Capture the cell that displays the provided text and extract its (X, Y) central coordinate. 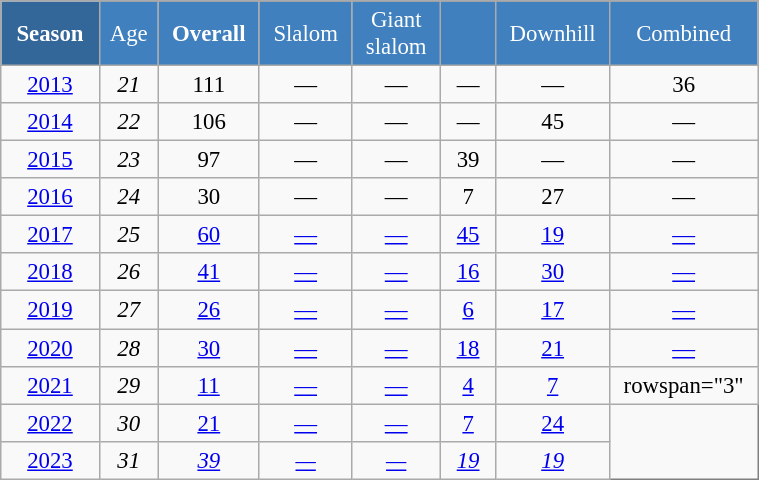
16 (468, 273)
97 (208, 160)
Overall (208, 34)
31 (128, 460)
18 (468, 348)
22 (128, 122)
2022 (50, 423)
41 (208, 273)
2014 (50, 122)
36 (684, 85)
rowspan="3" (684, 385)
Slalom (305, 34)
2017 (50, 235)
Season (50, 34)
2015 (50, 160)
Giantslalom (396, 34)
Downhill (553, 34)
2018 (50, 273)
29 (128, 385)
60 (208, 235)
11 (208, 385)
23 (128, 160)
6 (468, 310)
25 (128, 235)
2021 (50, 385)
2013 (50, 85)
4 (468, 385)
2016 (50, 197)
2019 (50, 310)
2023 (50, 460)
Age (128, 34)
Combined (684, 34)
106 (208, 122)
28 (128, 348)
2020 (50, 348)
111 (208, 85)
17 (553, 310)
